Scan for the cell matching the given text and deliver its (X, Y) coordinate at center. 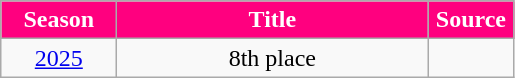
Title (272, 20)
8th place (272, 58)
2025 (59, 58)
Season (59, 20)
Source (471, 20)
